Provide the (x, y) coordinate of the cell's center where the given text is located.  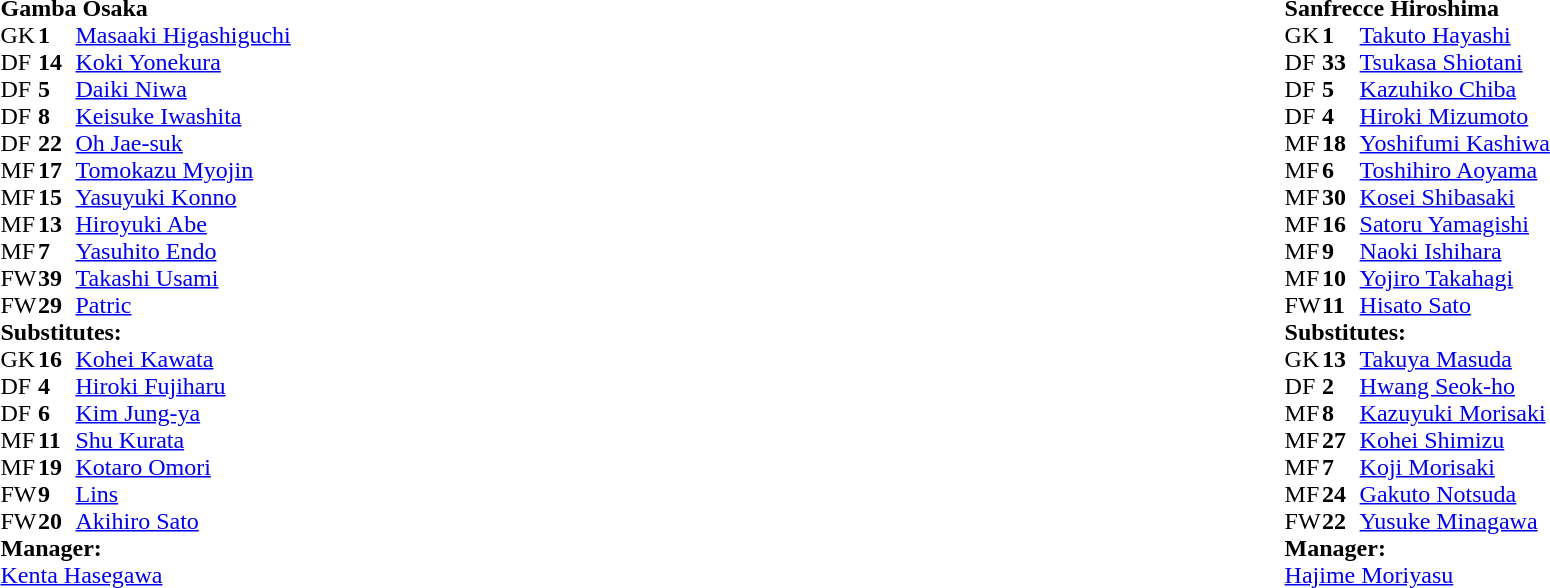
Yojiro Takahagi (1455, 278)
Kohei Shimizu (1455, 440)
Patric (184, 306)
Yasuyuki Konno (184, 198)
17 (57, 170)
Takuya Masuda (1455, 360)
20 (57, 522)
Takuto Hayashi (1455, 36)
24 (1341, 494)
27 (1341, 440)
Daiki Niwa (184, 90)
Akihiro Sato (184, 522)
Yoshifumi Kashiwa (1455, 144)
18 (1341, 144)
Kazuhiko Chiba (1455, 90)
Keisuke Iwashita (184, 116)
Toshihiro Aoyama (1455, 170)
Satoru Yamagishi (1455, 224)
Oh Jae-suk (184, 144)
19 (57, 468)
Kohei Kawata (184, 360)
Lins (184, 494)
Takashi Usami (184, 278)
10 (1341, 278)
Koji Morisaki (1455, 468)
33 (1341, 62)
30 (1341, 198)
Gakuto Notsuda (1455, 494)
Hiroyuki Abe (184, 224)
Kotaro Omori (184, 468)
14 (57, 62)
Shu Kurata (184, 440)
39 (57, 278)
Yusuke Minagawa (1455, 522)
Hisato Sato (1455, 306)
Kim Jung-ya (184, 414)
Koki Yonekura (184, 62)
29 (57, 306)
Masaaki Higashiguchi (184, 36)
2 (1341, 386)
Yasuhito Endo (184, 252)
Tomokazu Myojin (184, 170)
Hiroki Mizumoto (1455, 116)
Naoki Ishihara (1455, 252)
Hwang Seok-ho (1455, 386)
15 (57, 198)
Hiroki Fujiharu (184, 386)
Kazuyuki Morisaki (1455, 414)
Kosei Shibasaki (1455, 198)
Tsukasa Shiotani (1455, 62)
